Detect which cell encompasses the target text, then output its (x, y) center coordinate. 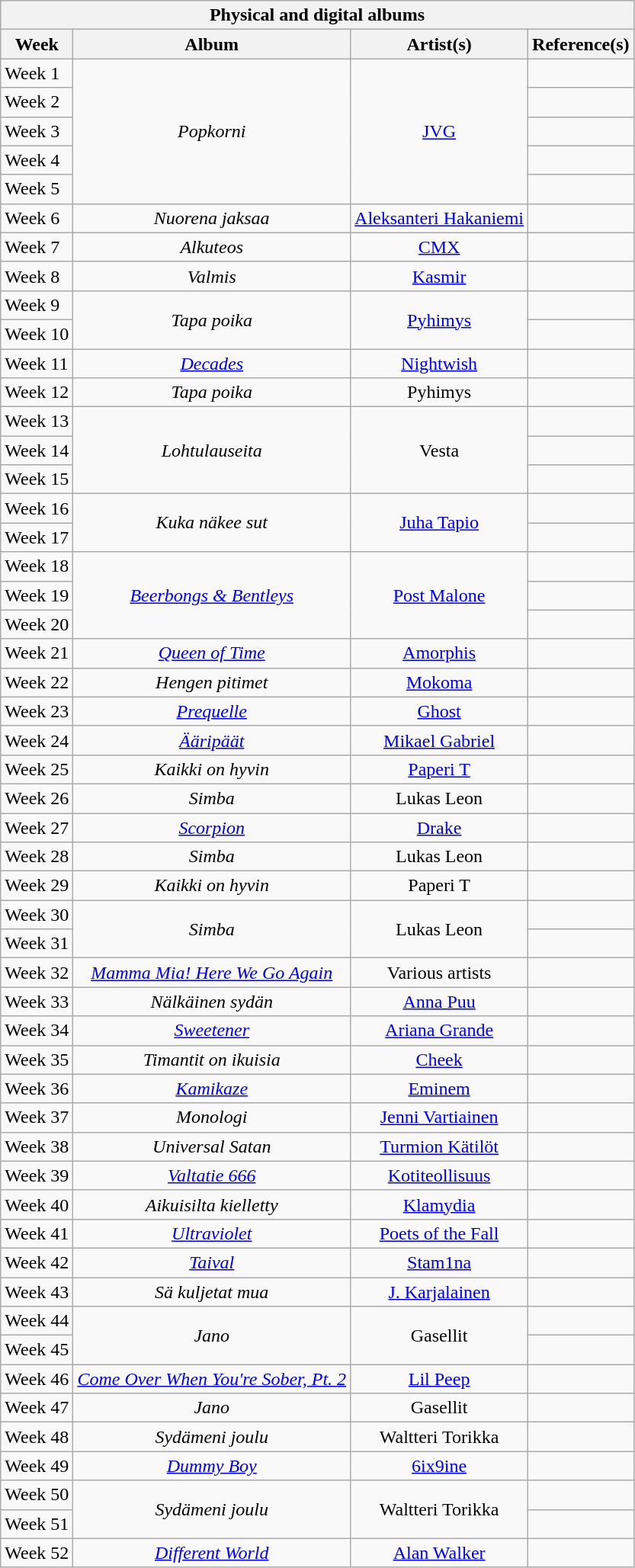
Kamikaze (212, 1089)
Week 29 (37, 886)
Klamydia (439, 1204)
Week 32 (37, 973)
Poets of the Fall (439, 1233)
Week 44 (37, 1321)
Different World (212, 1553)
Cheek (439, 1060)
Week 26 (37, 798)
Post Malone (439, 595)
Album (212, 44)
Week 43 (37, 1292)
Week 19 (37, 595)
Week 8 (37, 276)
Scorpion (212, 827)
Jenni Vartiainen (439, 1117)
Week 47 (37, 1408)
Week 21 (37, 653)
Week 31 (37, 944)
Week 16 (37, 508)
Week 17 (37, 537)
Prequelle (212, 711)
Turmion Kätilöt (439, 1146)
Week 23 (37, 711)
Week 14 (37, 451)
Popkorni (212, 131)
Week 48 (37, 1437)
Kuka näkee sut (212, 523)
Sä kuljetat mua (212, 1292)
Hengen pitimet (212, 682)
Anna Puu (439, 1002)
Mikael Gabriel (439, 740)
Valtatie 666 (212, 1175)
Aikuisilta kielletty (212, 1204)
Week 46 (37, 1379)
Week 9 (37, 305)
Week 52 (37, 1553)
Nuorena jaksaa (212, 218)
Ääripäät (212, 740)
Week 49 (37, 1466)
Week 3 (37, 131)
Drake (439, 827)
Juha Tapio (439, 523)
Week 22 (37, 682)
Physical and digital albums (317, 15)
Week 15 (37, 479)
Queen of Time (212, 653)
Week 50 (37, 1495)
Week 6 (37, 218)
Week 45 (37, 1350)
Week 51 (37, 1524)
Week 5 (37, 189)
Week 38 (37, 1146)
CMX (439, 247)
Week 41 (37, 1233)
Alkuteos (212, 247)
Nightwish (439, 364)
Timantit on ikuisia (212, 1060)
Week 30 (37, 915)
Ghost (439, 711)
Week 1 (37, 73)
Eminem (439, 1089)
Aleksanteri Hakaniemi (439, 218)
Valmis (212, 276)
Ultraviolet (212, 1233)
Week 7 (37, 247)
Mamma Mia! Here We Go Again (212, 973)
Amorphis (439, 653)
Week 36 (37, 1089)
6ix9ine (439, 1466)
Week 2 (37, 102)
Dummy Boy (212, 1466)
Vesta (439, 451)
Week 28 (37, 857)
Mokoma (439, 682)
Decades (212, 364)
Sweetener (212, 1031)
Beerbongs & Bentleys (212, 595)
Week 34 (37, 1031)
Week 33 (37, 1002)
Lil Peep (439, 1379)
Lohtulauseita (212, 451)
J. Karjalainen (439, 1292)
Alan Walker (439, 1553)
Reference(s) (581, 44)
Kasmir (439, 276)
Universal Satan (212, 1146)
Artist(s) (439, 44)
Week 4 (37, 160)
Ariana Grande (439, 1031)
Week 24 (37, 740)
Week 10 (37, 334)
JVG (439, 131)
Taival (212, 1262)
Come Over When You're Sober, Pt. 2 (212, 1379)
Monologi (212, 1117)
Week 12 (37, 393)
Week (37, 44)
Week 27 (37, 827)
Week 35 (37, 1060)
Week 18 (37, 566)
Week 42 (37, 1262)
Week 37 (37, 1117)
Week 20 (37, 624)
Week 39 (37, 1175)
Kotiteollisuus (439, 1175)
Week 11 (37, 364)
Various artists (439, 973)
Nälkäinen sydän (212, 1002)
Stam1na (439, 1262)
Week 25 (37, 769)
Week 13 (37, 422)
Week 40 (37, 1204)
